Search for the cell housing the specified text and yield its [x, y] center coordinate. 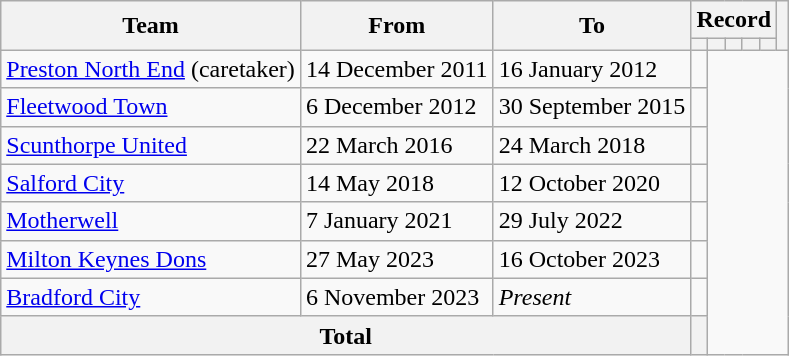
Record [734, 20]
7 January 2021 [396, 221]
Bradford City [151, 297]
16 October 2023 [592, 259]
Fleetwood Town [151, 107]
Present [592, 297]
14 May 2018 [396, 183]
Scunthorpe United [151, 145]
Team [151, 26]
From [396, 26]
Motherwell [151, 221]
12 October 2020 [592, 183]
16 January 2012 [592, 69]
24 March 2018 [592, 145]
Preston North End (caretaker) [151, 69]
27 May 2023 [396, 259]
6 November 2023 [396, 297]
30 September 2015 [592, 107]
29 July 2022 [592, 221]
Total [346, 335]
22 March 2016 [396, 145]
Salford City [151, 183]
6 December 2012 [396, 107]
Milton Keynes Dons [151, 259]
To [592, 26]
14 December 2011 [396, 69]
